Determine the (x, y) coordinate at the center of the cell enclosing the given text.  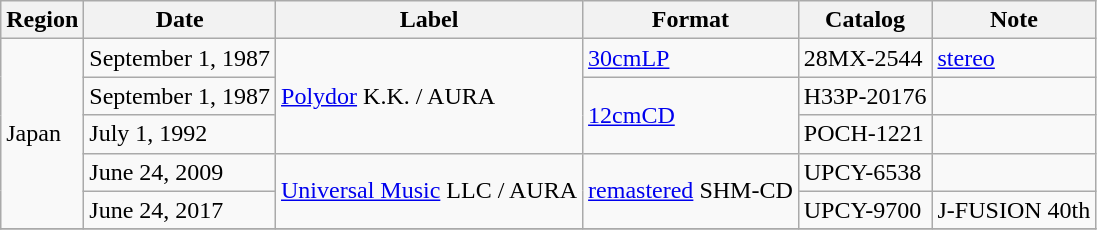
UPCY-6538 (865, 172)
Polydor K.K. / AURA (430, 96)
28MX-2544 (865, 58)
Universal Music LLC / AURA (430, 191)
Label (430, 20)
June 24, 2009 (180, 172)
remastered SHM-CD (691, 191)
June 24, 2017 (180, 210)
POCH-1221 (865, 134)
stereo (1014, 58)
Date (180, 20)
July 1, 1992 (180, 134)
Note (1014, 20)
12cmCD (691, 115)
30cmLP (691, 58)
H33P-20176 (865, 96)
Region (42, 20)
Japan (42, 134)
Catalog (865, 20)
Format (691, 20)
J-FUSION 40th (1014, 210)
UPCY-9700 (865, 210)
